Pinpoint the cell where the given text exists, returning its [X, Y] midpoint coordinate. 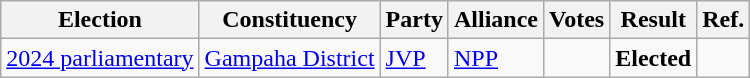
Election [100, 20]
Gampaha District [290, 58]
NPP [496, 58]
Ref. [724, 20]
2024 parliamentary [100, 58]
Alliance [496, 20]
Result [654, 20]
JVP [414, 58]
Party [414, 20]
Constituency [290, 20]
Elected [654, 58]
Votes [577, 20]
